Return (X, Y) of the center of cell containing provided text 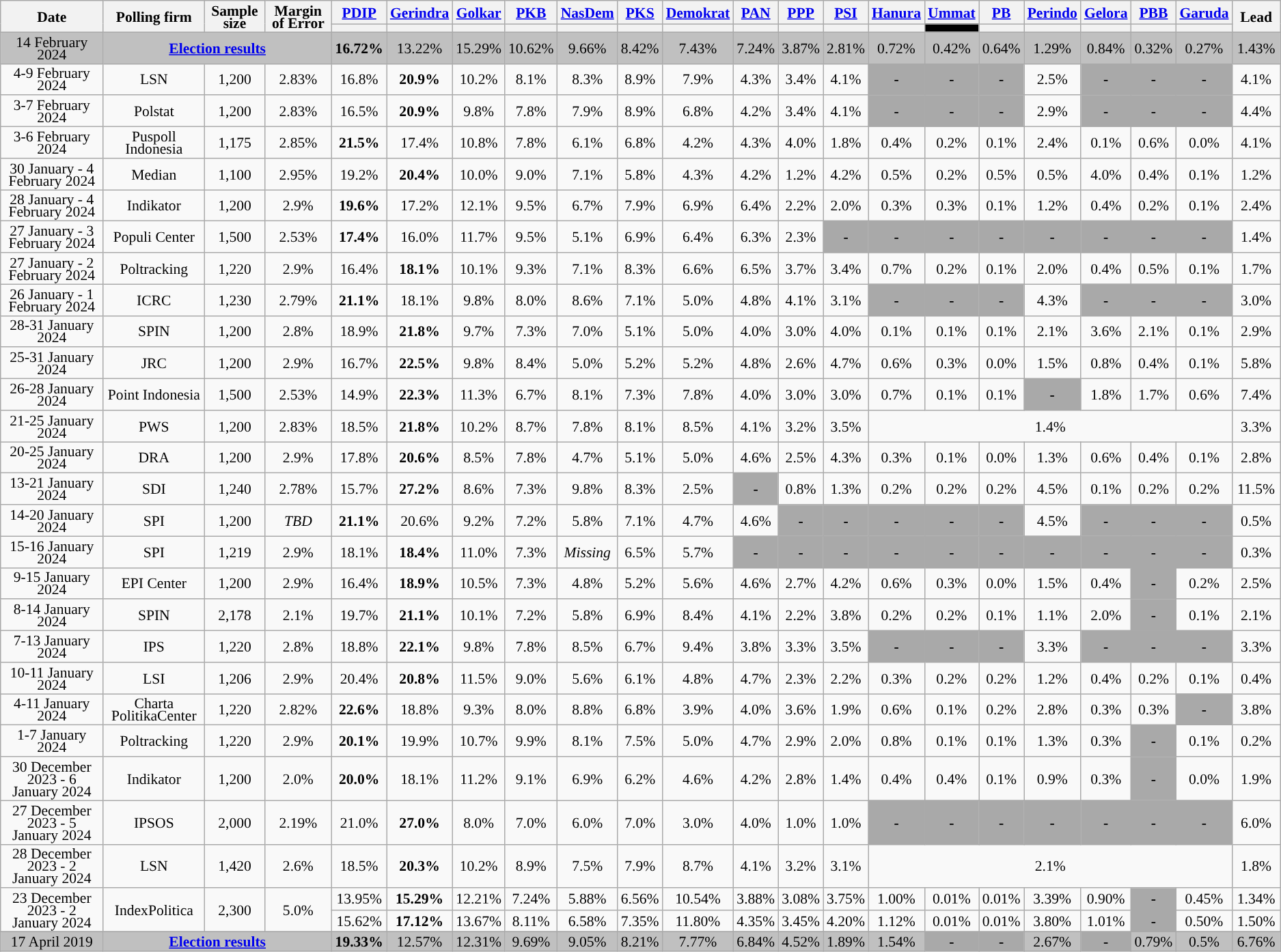
Populi Center (154, 237)
1.43% (1256, 48)
13.95% (359, 899)
DRA (154, 458)
4-11 January 2024 (52, 710)
19.7% (359, 615)
11.80% (698, 921)
Lead (1256, 16)
Perindo (1052, 12)
16.5% (359, 111)
3.75% (846, 899)
22.1% (419, 647)
4.20% (846, 921)
22.3% (419, 395)
3.39% (1052, 899)
7.43% (698, 48)
1.1% (1052, 615)
7-13 January 2024 (52, 647)
0.90% (1106, 899)
19.2% (359, 174)
10.5% (478, 583)
JRC (154, 363)
2.82% (298, 710)
2.95% (298, 174)
1,175 (235, 143)
1.01% (1106, 921)
3.80% (1052, 921)
0.64% (1002, 48)
14 February 2024 (52, 48)
2,178 (235, 615)
8-14 January 2024 (52, 615)
19.33% (359, 942)
17.2% (419, 206)
2.81% (846, 48)
25-31 January 2024 (52, 363)
20.1% (359, 741)
12.1% (478, 206)
EPI Center (154, 583)
9.9% (532, 741)
8.11% (532, 921)
Median (154, 174)
28-31 January 2024 (52, 331)
30 January - 4 February 2024 (52, 174)
8.42% (640, 48)
28 January - 4 February 2024 (52, 206)
17 April 2019 (52, 942)
9-15 January 2024 (52, 583)
7.4% (1256, 395)
0.72% (896, 48)
LSI (154, 678)
1.12% (896, 921)
6.3% (756, 237)
1.54% (896, 942)
2,300 (235, 910)
26-28 January 2024 (52, 395)
9.7% (478, 331)
2.7% (801, 583)
17.12% (419, 921)
3.88% (756, 899)
10-11 January 2024 (52, 678)
19.9% (419, 741)
1.00% (896, 899)
6.6% (698, 268)
5.7% (698, 552)
10.7% (478, 741)
6.2% (640, 779)
23 December 2023 - 2 January 2024 (52, 910)
Gerindra (419, 12)
8.21% (640, 942)
11.3% (478, 395)
Golkar (478, 12)
16.7% (359, 363)
8.8% (588, 710)
Puspoll Indonesia (154, 143)
0.42% (952, 48)
1.34% (1256, 899)
16.8% (359, 79)
3.7% (801, 268)
16.0% (419, 237)
10.8% (478, 143)
16.72% (359, 48)
Gelora (1106, 12)
IndexPolitica (154, 910)
PBB (1154, 12)
5.88% (588, 899)
3.9% (698, 710)
Point Indonesia (154, 395)
21-25 January 2024 (52, 426)
21.0% (359, 822)
11.0% (478, 552)
Ummat (952, 12)
7.35% (640, 921)
22.6% (359, 710)
3-6 February 2024 (52, 143)
14-20 January 2024 (52, 520)
15.62% (359, 921)
2.78% (298, 489)
PAN (756, 12)
0.32% (1154, 48)
13.22% (419, 48)
Margin of Error (298, 16)
9.4% (698, 647)
Charta PolitikaCenter (154, 710)
SDI (154, 489)
11.2% (478, 779)
0.9% (1052, 779)
19.6% (359, 206)
15.7% (359, 489)
IPS (154, 647)
10.54% (698, 899)
ICRC (154, 300)
4-9 February 2024 (52, 79)
PDIP (359, 12)
14.9% (359, 395)
9.66% (588, 48)
9.05% (588, 942)
12.57% (419, 942)
2,000 (235, 822)
1,240 (235, 489)
27.2% (419, 489)
PKB (532, 12)
30 December 2023 - 6 January 2024 (52, 779)
20-25 January 2024 (52, 458)
9.1% (532, 779)
11.7% (478, 237)
Sample size (235, 16)
1.89% (846, 942)
1,100 (235, 174)
Hanura (896, 12)
4.35% (756, 921)
Missing (588, 552)
10.62% (532, 48)
1,230 (235, 300)
2.85% (298, 143)
6.76% (1256, 942)
Garuda (1204, 12)
2.19% (298, 822)
22.5% (419, 363)
20.3% (419, 866)
PPP (801, 12)
26 January - 1 February 2024 (52, 300)
2.67% (1052, 942)
PWS (154, 426)
PSI (846, 12)
17.8% (359, 458)
0.45% (1204, 899)
13.67% (478, 921)
12.21% (478, 899)
9.2% (478, 520)
4.4% (1256, 111)
3.45% (801, 921)
27 January - 2 February 2024 (52, 268)
IPSOS (154, 822)
15-16 January 2024 (52, 552)
3.08% (801, 899)
18.4% (419, 552)
1.50% (1256, 921)
27 December 2023 - 5 January 2024 (52, 822)
PKS (640, 12)
1,219 (235, 552)
2.79% (298, 300)
28 December 2023 - 2 January 2024 (52, 866)
Date (52, 16)
6.56% (640, 899)
9.69% (532, 942)
20.8% (419, 678)
PB (1002, 12)
TBD (298, 520)
6.58% (588, 921)
1,206 (235, 678)
1.29% (1052, 48)
20.0% (359, 779)
0.79% (1154, 942)
Polstat (154, 111)
27.0% (419, 822)
7.77% (698, 942)
0.84% (1106, 48)
Polling firm (154, 16)
27 January - 3 February 2024 (52, 237)
0.27% (1204, 48)
6.84% (756, 942)
12.31% (478, 942)
1,420 (235, 866)
13-21 January 2024 (52, 489)
3.87% (801, 48)
NasDem (588, 12)
3-7 February 2024 (52, 111)
Demokrat (698, 12)
0.50% (1204, 921)
4.52% (801, 942)
21.5% (359, 143)
1-7 January 2024 (52, 741)
10.0% (478, 174)
